Capture the cell that displays the provided text and extract its (x, y) central coordinate. 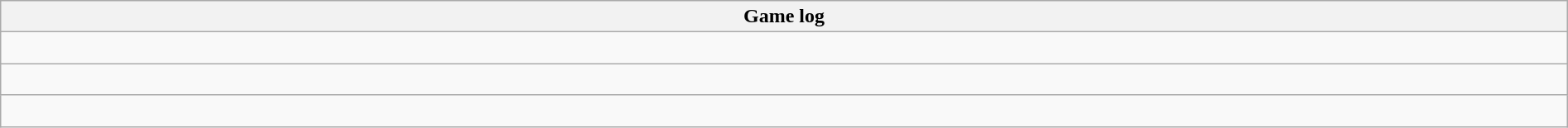
Game log (784, 17)
